Pinpoint the cell where the given text exists, returning its (X, Y) midpoint coordinate. 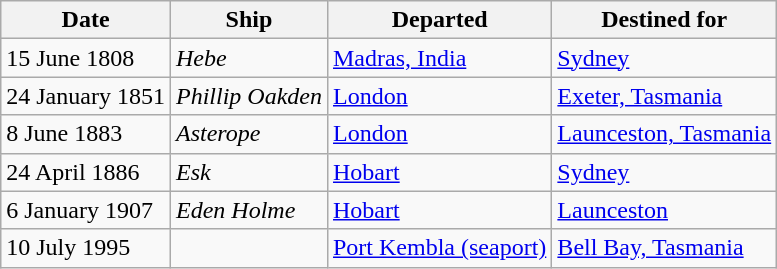
15 June 1808 (86, 58)
10 July 1995 (86, 248)
Asterope (248, 134)
Eden Holme (248, 210)
6 January 1907 (86, 210)
Date (86, 20)
Esk (248, 172)
Launceston (664, 210)
8 June 1883 (86, 134)
Madras, India (439, 58)
Destined for (664, 20)
Launceston, Tasmania (664, 134)
Exeter, Tasmania (664, 96)
Port Kembla (seaport) (439, 248)
Phillip Oakden (248, 96)
Departed (439, 20)
Hebe (248, 58)
24 January 1851 (86, 96)
Ship (248, 20)
24 April 1886 (86, 172)
Bell Bay, Tasmania (664, 248)
